Search for the cell housing the specified text and yield its [X, Y] center coordinate. 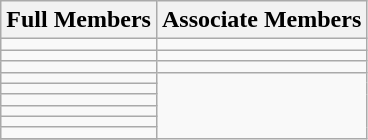
Full Members [79, 20]
Associate Members [261, 20]
